Find where the given text appears and provide that cell's center as (X, Y) coordinate. 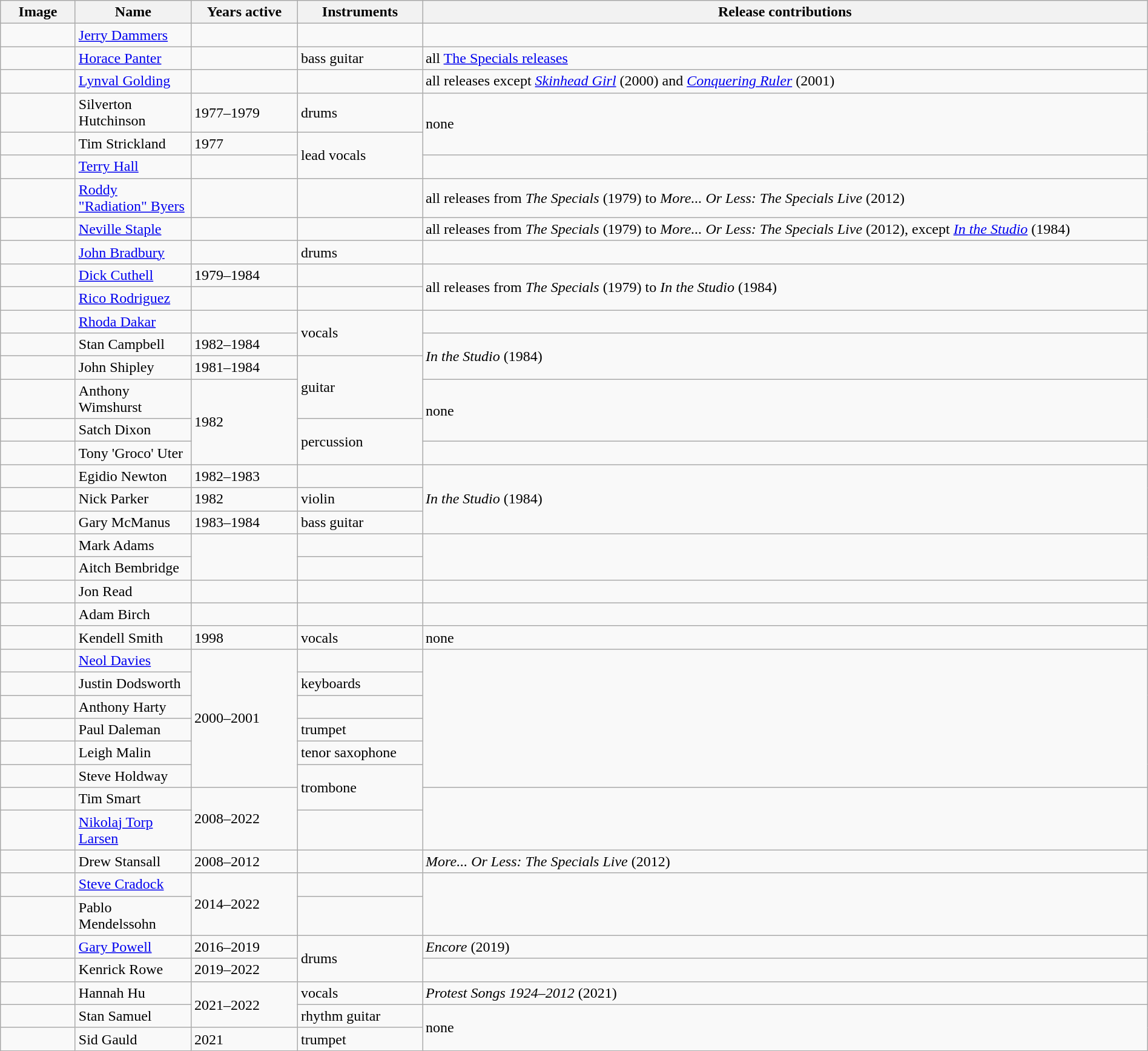
Neville Staple (133, 229)
Mark Adams (133, 545)
2008–2022 (244, 819)
2021 (244, 1039)
2021–2022 (244, 1004)
all releases from The Specials (1979) to In the Studio (1984) (785, 287)
1982–1984 (244, 345)
1998 (244, 637)
Stan Campbell (133, 345)
Sid Gauld (133, 1039)
Tim Smart (133, 799)
Dick Cuthell (133, 275)
keyboards (360, 683)
Roddy "Radiation" Byers (133, 197)
Horace Panter (133, 58)
Release contributions (785, 12)
2019–2022 (244, 970)
Tony 'Groco' Uter (133, 453)
Nick Parker (133, 499)
1982–1983 (244, 476)
Steve Cradock (133, 884)
all releases from The Specials (1979) to More... Or Less: The Specials Live (2012), except In the Studio (1984) (785, 229)
John Shipley (133, 368)
1977 (244, 144)
Image (38, 12)
Anthony Wimshurst (133, 399)
Leigh Malin (133, 753)
Rhoda Dakar (133, 322)
Jerry Dammers (133, 35)
Protest Songs 1924–2012 (2021) (785, 993)
Hannah Hu (133, 993)
Kendell Smith (133, 637)
trombone (360, 787)
1979–1984 (244, 275)
Steve Holdway (133, 776)
1983–1984 (244, 522)
all releases except Skinhead Girl (2000) and Conquering Ruler (2001) (785, 81)
percussion (360, 442)
rhythm guitar (360, 1016)
2000–2001 (244, 718)
Name (133, 12)
all The Specials releases (785, 58)
Stan Samuel (133, 1016)
Neol Davies (133, 660)
Adam Birch (133, 614)
2016–2019 (244, 947)
Jon Read (133, 591)
More... Or Less: The Specials Live (2012) (785, 861)
2014–2022 (244, 904)
Terry Hall (133, 167)
Paul Daleman (133, 730)
2008–2012 (244, 861)
all releases from The Specials (1979) to More... Or Less: The Specials Live (2012) (785, 197)
violin (360, 499)
Aitch Bembridge (133, 568)
Gary Powell (133, 947)
Justin Dodsworth (133, 683)
Kenrick Rowe (133, 970)
Lynval Golding (133, 81)
Egidio Newton (133, 476)
John Bradbury (133, 252)
Rico Rodriguez (133, 298)
lead vocals (360, 155)
1977–1979 (244, 113)
Instruments (360, 12)
Nikolaj Torp Larsen (133, 830)
Silverton Hutchinson (133, 113)
Anthony Harty (133, 707)
Drew Stansall (133, 861)
Satch Dixon (133, 430)
Years active (244, 12)
guitar (360, 388)
Pablo Mendelssohn (133, 916)
Tim Strickland (133, 144)
1981–1984 (244, 368)
Encore (2019) (785, 947)
Gary McManus (133, 522)
tenor saxophone (360, 753)
